Provide the [x, y] coordinate of the cell's center where the given text is located.  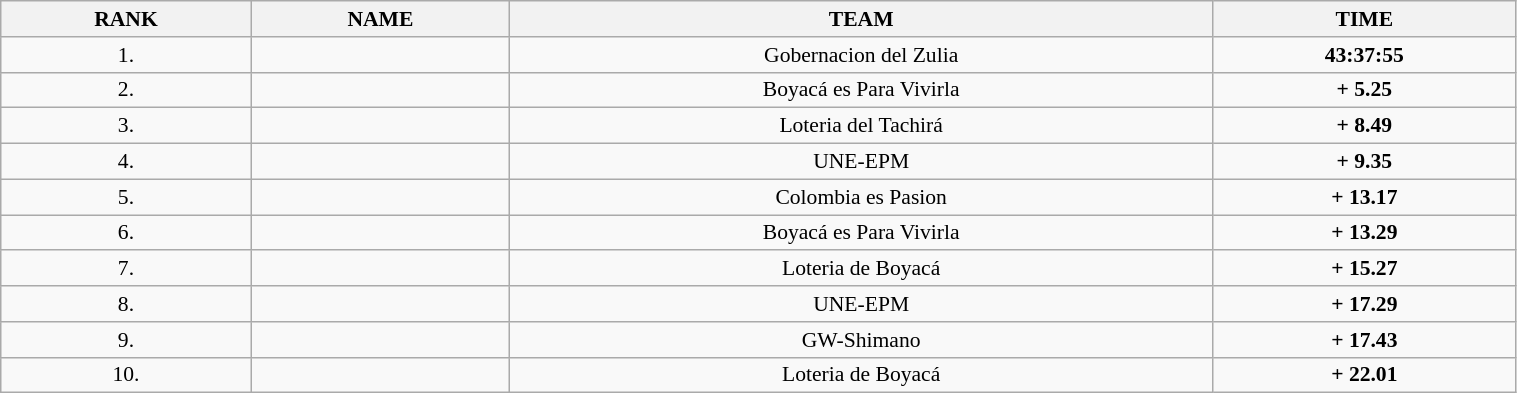
8. [126, 304]
10. [126, 375]
+ 15.27 [1364, 269]
RANK [126, 19]
2. [126, 90]
TIME [1364, 19]
4. [126, 162]
+ 8.49 [1364, 126]
+ 9.35 [1364, 162]
1. [126, 55]
GW-Shimano [862, 340]
+ 17.43 [1364, 340]
9. [126, 340]
+ 13.29 [1364, 233]
+ 13.17 [1364, 197]
43:37:55 [1364, 55]
6. [126, 233]
NAME [380, 19]
+ 22.01 [1364, 375]
+ 5.25 [1364, 90]
Loteria del Tachirá [862, 126]
5. [126, 197]
TEAM [862, 19]
Colombia es Pasion [862, 197]
Gobernacion del Zulia [862, 55]
+ 17.29 [1364, 304]
3. [126, 126]
7. [126, 269]
